Find where the given text appears and provide that cell's center as [X, Y] coordinate. 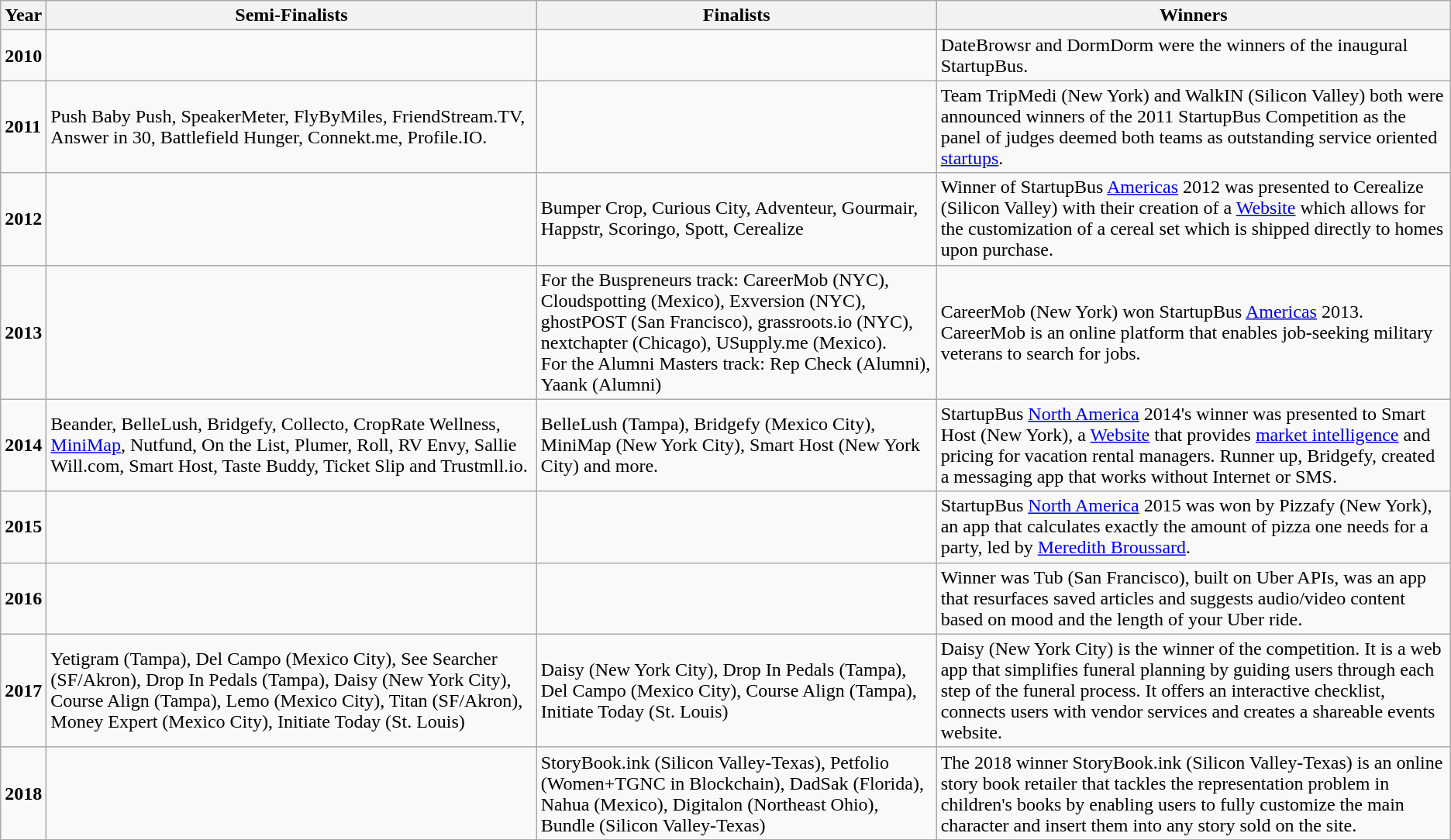
2018 [23, 794]
2017 [23, 690]
Year [23, 15]
2013 [23, 332]
2016 [23, 598]
Semi-Finalists [291, 15]
Daisy (New York City), Drop In Pedals (Tampa), Del Campo (Mexico City), Course Align (Tampa), Initiate Today (St. Louis) [736, 690]
CareerMob (New York) won StartupBus Americas 2013. CareerMob is an online platform that enables job-seeking military veterans to search for jobs. [1194, 332]
2010 [23, 56]
2014 [23, 445]
2011 [23, 127]
DateBrowsr and DormDorm were the winners of the inaugural StartupBus. [1194, 56]
2012 [23, 219]
Finalists [736, 15]
2015 [23, 527]
BelleLush (Tampa), Bridgefy (Mexico City), MiniMap (New York City), Smart Host (New York City) and more. [736, 445]
Bumper Crop, Curious City, Adventeur, Gourmair, Happstr, Scoringo, Spott, Cerealize [736, 219]
Winners [1194, 15]
Push Baby Push, SpeakerMeter, FlyByMiles, FriendStream.TV, Answer in 30, Battlefield Hunger, Connekt.me, Profile.IO. [291, 127]
